For the text-containing cell, return its midpoint in (x, y) coordinate format. 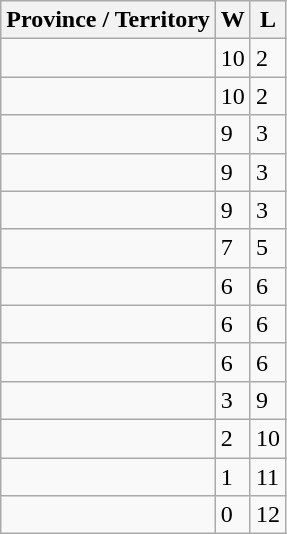
W (232, 20)
1 (232, 477)
L (268, 20)
7 (232, 248)
11 (268, 477)
Province / Territory (108, 20)
5 (268, 248)
0 (232, 515)
12 (268, 515)
